Identify which cell holds the provided text, then report its (x, y) central coordinate. 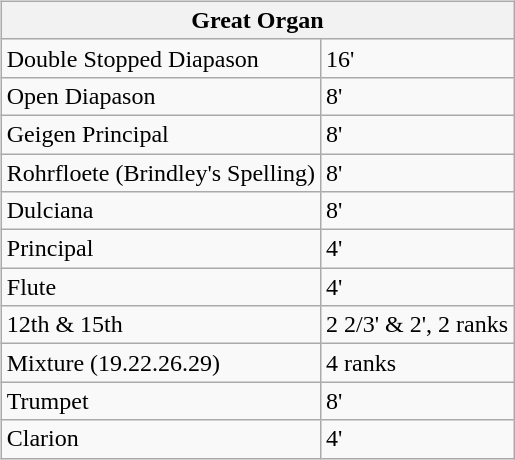
2 2/3' & 2', 2 ranks (418, 325)
Clarion (160, 439)
Double Stopped Diapason (160, 58)
Trumpet (160, 401)
16' (418, 58)
Open Diapason (160, 96)
Geigen Principal (160, 134)
12th & 15th (160, 325)
4 ranks (418, 363)
Rohrfloete (Brindley's Spelling) (160, 173)
Flute (160, 287)
Mixture (19.22.26.29) (160, 363)
Great Organ (257, 20)
Dulciana (160, 211)
Principal (160, 249)
